Provide the [x, y] coordinate of the cell's center where the given text is located.  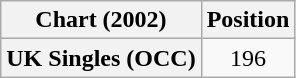
196 [248, 58]
Chart (2002) [101, 20]
Position [248, 20]
UK Singles (OCC) [101, 58]
